From the cell containing the given text, extract its center point as (x, y) coordinate. 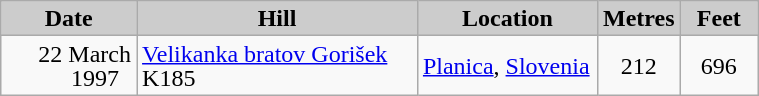
Location (507, 18)
22 March 1997 (69, 66)
Planica, Slovenia (507, 66)
696 (719, 66)
Feet (719, 18)
Hill (278, 18)
212 (638, 66)
Velikanka bratov Gorišek K185 (278, 66)
Date (69, 18)
Metres (638, 18)
